Identify which cell holds the provided text, then report its [x, y] central coordinate. 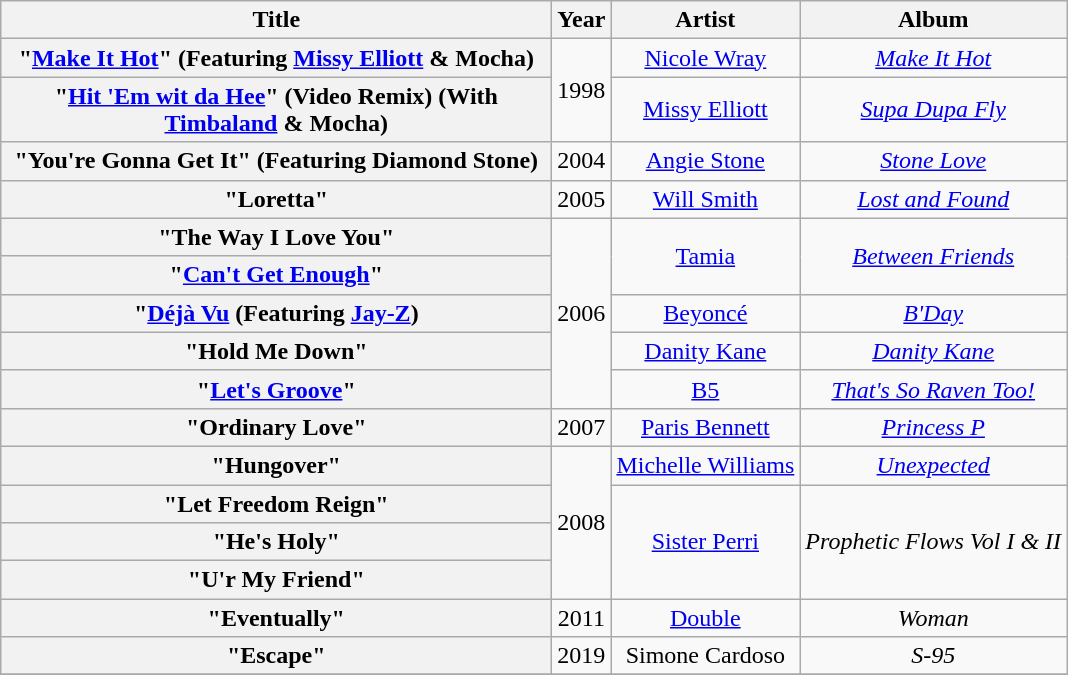
"He's Holy" [276, 542]
Between Friends [934, 256]
"Loretta" [276, 199]
"Hit 'Em wit da Hee" (Video Remix) (With Timbaland & Mocha) [276, 110]
Lost and Found [934, 199]
Unexpected [934, 465]
1998 [582, 90]
"You're Gonna Get It" (Featuring Diamond Stone) [276, 161]
Make It Hot [934, 58]
Beyoncé [706, 313]
"Make It Hot" (Featuring Missy Elliott & Mocha) [276, 58]
Artist [706, 20]
Will Smith [706, 199]
Simone Cardoso [706, 656]
Supa Dupa Fly [934, 110]
"The Way I Love You" [276, 237]
B5 [706, 389]
S-95 [934, 656]
2006 [582, 313]
"Let's Groove" [276, 389]
"Can't Get Enough" [276, 275]
2004 [582, 161]
Paris Bennett [706, 427]
"Eventually" [276, 618]
"Ordinary Love" [276, 427]
"Let Freedom Reign" [276, 503]
That's So Raven Too! [934, 389]
2008 [582, 522]
"Escape" [276, 656]
"U'r My Friend" [276, 580]
Sister Perri [706, 541]
Missy Elliott [706, 110]
Angie Stone [706, 161]
"Hold Me Down" [276, 351]
2005 [582, 199]
Tamia [706, 256]
"Déjà Vu (Featuring Jay-Z) [276, 313]
Prophetic Flows Vol I & II [934, 541]
B'Day [934, 313]
2019 [582, 656]
Title [276, 20]
"Hungover" [276, 465]
Princess P [934, 427]
Michelle Williams [706, 465]
Nicole Wray [706, 58]
2007 [582, 427]
Stone Love [934, 161]
Year [582, 20]
Album [934, 20]
Woman [934, 618]
2011 [582, 618]
Double [706, 618]
